Output the (X, Y) coordinate of the center of the cell containing the given text.  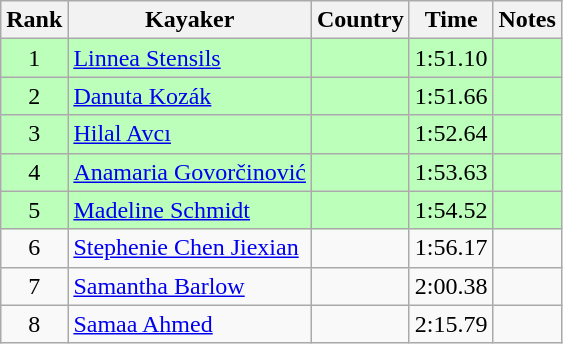
3 (34, 134)
6 (34, 248)
8 (34, 324)
Danuta Kozák (190, 96)
1:51.66 (451, 96)
2:00.38 (451, 286)
Anamaria Govorčinović (190, 172)
1:53.63 (451, 172)
Time (451, 20)
Hilal Avcı (190, 134)
Rank (34, 20)
Linnea Stensils (190, 58)
Stephenie Chen Jiexian (190, 248)
7 (34, 286)
Country (361, 20)
1:54.52 (451, 210)
Samaa Ahmed (190, 324)
4 (34, 172)
1:51.10 (451, 58)
Madeline Schmidt (190, 210)
Kayaker (190, 20)
2 (34, 96)
Samantha Barlow (190, 286)
2:15.79 (451, 324)
1:52.64 (451, 134)
Notes (527, 20)
5 (34, 210)
1:56.17 (451, 248)
1 (34, 58)
